Return [x, y] of the center of cell containing provided text 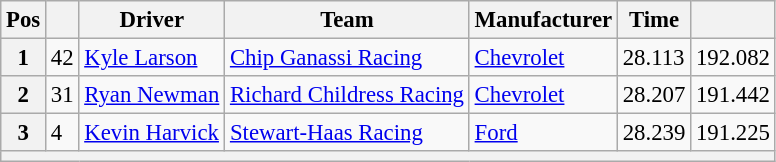
4 [62, 133]
28.207 [654, 95]
31 [62, 95]
Manufacturer [543, 20]
42 [62, 58]
28.239 [654, 133]
Kyle Larson [152, 58]
Richard Childress Racing [348, 95]
1 [24, 58]
2 [24, 95]
Chip Ganassi Racing [348, 58]
191.442 [734, 95]
Kevin Harvick [152, 133]
Ford [543, 133]
28.113 [654, 58]
Driver [152, 20]
Stewart-Haas Racing [348, 133]
192.082 [734, 58]
3 [24, 133]
Time [654, 20]
Ryan Newman [152, 95]
Pos [24, 20]
Team [348, 20]
191.225 [734, 133]
